Extract the [x, y] coordinate from the center of the cell holding the provided text.  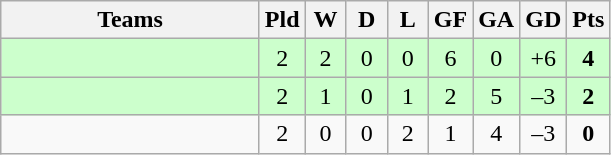
Pld [282, 20]
D [366, 20]
GD [544, 20]
5 [496, 96]
W [326, 20]
Teams [130, 20]
+6 [544, 58]
GF [450, 20]
Pts [588, 20]
L [408, 20]
6 [450, 58]
GA [496, 20]
